From the cell containing the given text, extract its center point as (x, y) coordinate. 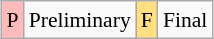
P (13, 20)
Final (186, 20)
Preliminary (80, 20)
F (147, 20)
